Identify which cell holds the provided text, then report its [x, y] central coordinate. 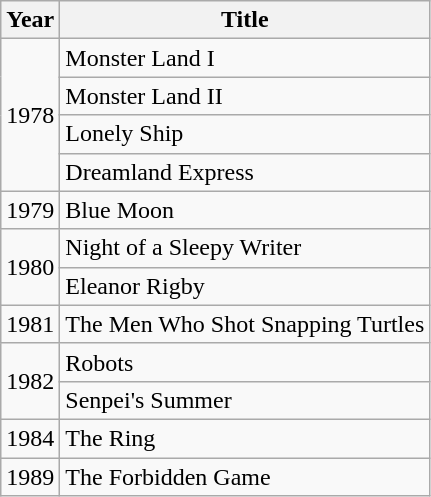
The Men Who Shot Snapping Turtles [245, 324]
1979 [30, 210]
1978 [30, 115]
Monster Land I [245, 58]
1982 [30, 381]
Dreamland Express [245, 172]
The Forbidden Game [245, 477]
Night of a Sleepy Writer [245, 248]
Monster Land II [245, 96]
Title [245, 20]
Blue Moon [245, 210]
1984 [30, 438]
Year [30, 20]
Senpei's Summer [245, 400]
Lonely Ship [245, 134]
Eleanor Rigby [245, 286]
1981 [30, 324]
1989 [30, 477]
The Ring [245, 438]
1980 [30, 267]
Robots [245, 362]
